Pinpoint the cell where the given text exists, returning its (x, y) midpoint coordinate. 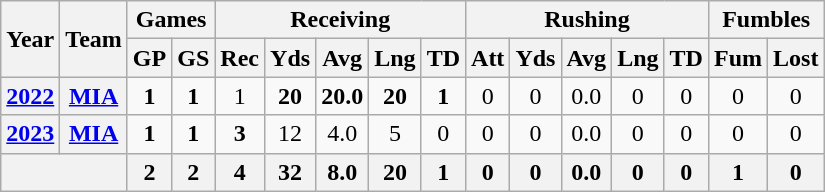
Rushing (588, 20)
Fumbles (766, 20)
Rec (240, 58)
Year (30, 39)
GP (149, 58)
2023 (30, 134)
Team (94, 39)
2022 (30, 96)
GS (194, 58)
3 (240, 134)
5 (395, 134)
Att (488, 58)
Games (170, 20)
4.0 (342, 134)
32 (290, 172)
8.0 (342, 172)
Lost (796, 58)
Fum (738, 58)
4 (240, 172)
12 (290, 134)
20.0 (342, 96)
Receiving (340, 20)
